From the cell containing the given text, extract its center point as (X, Y) coordinate. 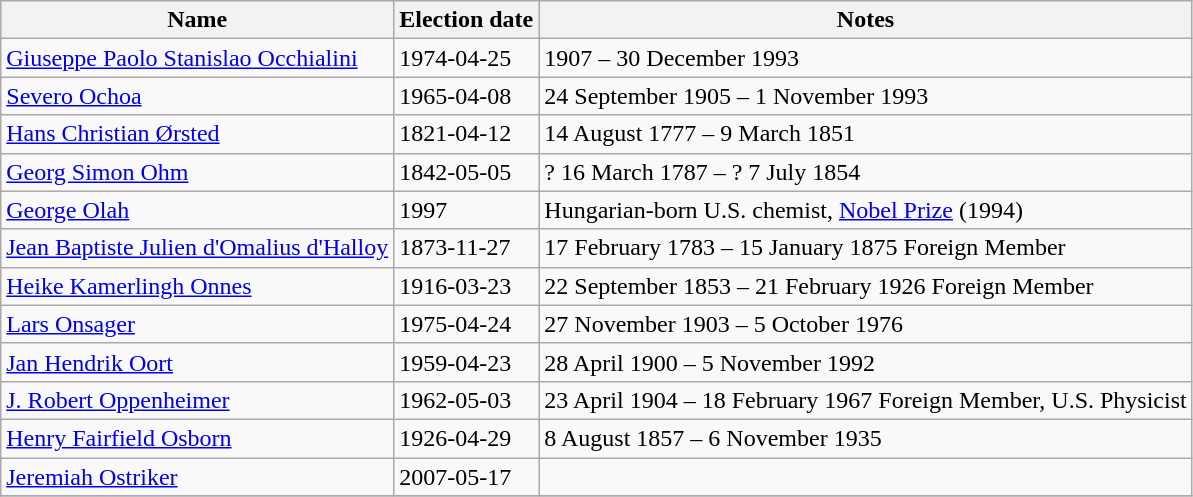
1959-04-23 (466, 362)
1926-04-29 (466, 438)
Jean Baptiste Julien d'Omalius d'Halloy (198, 248)
23 April 1904 – 18 February 1967 Foreign Member, U.S. Physicist (866, 400)
Jeremiah Ostriker (198, 477)
1962-05-03 (466, 400)
Georg Simon Ohm (198, 172)
Hungarian-born U.S. chemist, Nobel Prize (1994) (866, 210)
Heike Kamerlingh Onnes (198, 286)
1907 – 30 December 1993 (866, 58)
J. Robert Oppenheimer (198, 400)
1965-04-08 (466, 96)
? 16 March 1787 – ? 7 July 1854 (866, 172)
Notes (866, 20)
Jan Hendrik Oort (198, 362)
1997 (466, 210)
1873-11-27 (466, 248)
Severo Ochoa (198, 96)
George Olah (198, 210)
17 February 1783 – 15 January 1875 Foreign Member (866, 248)
Lars Onsager (198, 324)
1974-04-25 (466, 58)
28 April 1900 – 5 November 1992 (866, 362)
Hans Christian Ørsted (198, 134)
22 September 1853 – 21 February 1926 Foreign Member (866, 286)
1821-04-12 (466, 134)
1916-03-23 (466, 286)
Name (198, 20)
Henry Fairfield Osborn (198, 438)
8 August 1857 – 6 November 1935 (866, 438)
Giuseppe Paolo Stanislao Occhialini (198, 58)
24 September 1905 – 1 November 1993 (866, 96)
1975-04-24 (466, 324)
27 November 1903 – 5 October 1976 (866, 324)
2007-05-17 (466, 477)
14 August 1777 – 9 March 1851 (866, 134)
Election date (466, 20)
1842-05-05 (466, 172)
